From the cell containing the given text, extract its center point as (X, Y) coordinate. 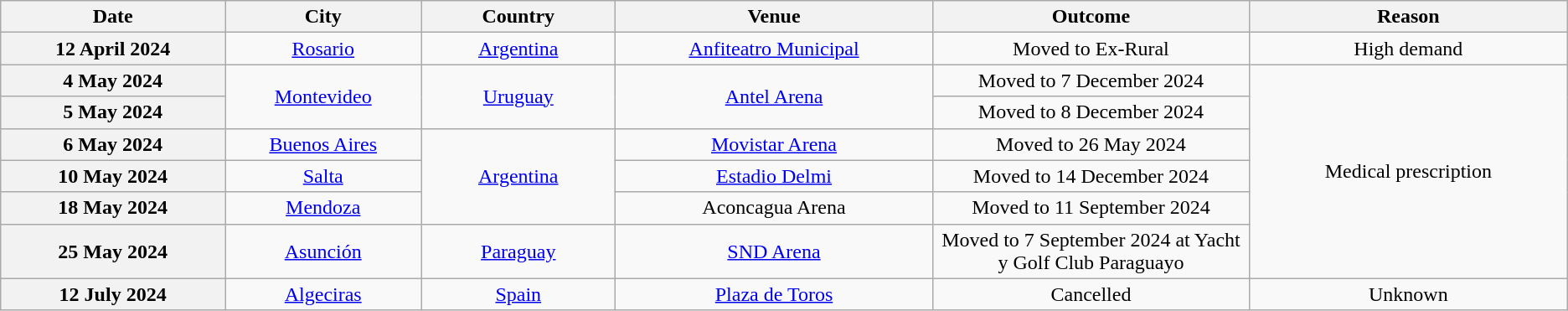
Montevideo (322, 96)
Moved to 14 December 2024 (1091, 176)
Moved to 8 December 2024 (1091, 112)
Country (518, 17)
10 May 2024 (113, 176)
Asunción (322, 251)
Moved to 7 September 2024 at Yacht y Golf Club Paraguayo (1091, 251)
Buenos Aires (322, 144)
Moved to Ex-Rural (1091, 49)
Estadio Delmi (774, 176)
Movistar Arena (774, 144)
Anfiteatro Municipal (774, 49)
Unknown (1408, 294)
Moved to 7 December 2024 (1091, 80)
5 May 2024 (113, 112)
12 April 2024 (113, 49)
Mendoza (322, 208)
12 July 2024 (113, 294)
Outcome (1091, 17)
Rosario (322, 49)
Venue (774, 17)
Medical prescription (1408, 171)
Moved to 26 May 2024 (1091, 144)
Reason (1408, 17)
Cancelled (1091, 294)
6 May 2024 (113, 144)
City (322, 17)
Paraguay (518, 251)
Algeciras (322, 294)
25 May 2024 (113, 251)
Plaza de Toros (774, 294)
Salta (322, 176)
Uruguay (518, 96)
4 May 2024 (113, 80)
High demand (1408, 49)
Spain (518, 294)
18 May 2024 (113, 208)
Aconcagua Arena (774, 208)
Date (113, 17)
SND Arena (774, 251)
Moved to 11 September 2024 (1091, 208)
Antel Arena (774, 96)
